Scan for the cell matching the given text and deliver its [x, y] coordinate at center. 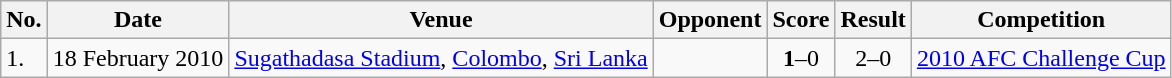
Result [873, 20]
1–0 [801, 58]
2010 AFC Challenge Cup [1041, 58]
2–0 [873, 58]
Competition [1041, 20]
18 February 2010 [138, 58]
Venue [441, 20]
Opponent [710, 20]
No. [24, 20]
1. [24, 58]
Date [138, 20]
Score [801, 20]
Sugathadasa Stadium, Colombo, Sri Lanka [441, 58]
